Find where the given text appears and provide that cell's center as [x, y] coordinate. 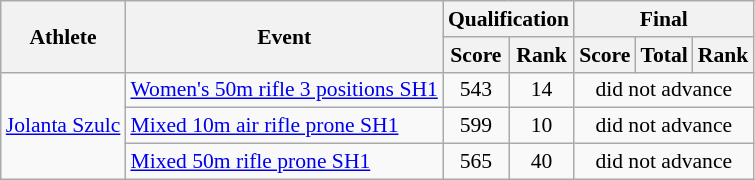
Jolanta Szulc [64, 126]
543 [476, 90]
40 [542, 162]
Event [284, 36]
Mixed 10m air rifle prone SH1 [284, 126]
Total [664, 55]
Qualification [508, 19]
Mixed 50m rifle prone SH1 [284, 162]
14 [542, 90]
Women's 50m rifle 3 positions SH1 [284, 90]
Athlete [64, 36]
565 [476, 162]
10 [542, 126]
Final [664, 19]
599 [476, 126]
